Capture the cell that displays the provided text and extract its [X, Y] central coordinate. 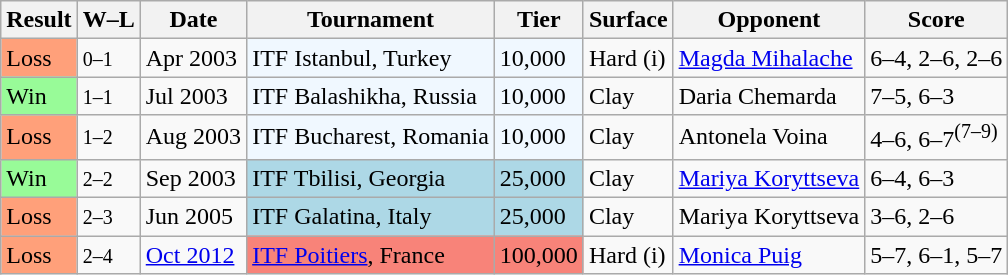
ITF Bucharest, Romania [371, 138]
ITF Poitiers, France [371, 255]
ITF Istanbul, Turkey [371, 58]
Score [936, 20]
1–2 [108, 138]
Magda Mihalache [769, 58]
Apr 2003 [193, 58]
Antonela Voina [769, 138]
ITF Galatina, Italy [371, 217]
Tier [538, 20]
2–2 [108, 178]
7–5, 6–3 [936, 96]
2–3 [108, 217]
Date [193, 20]
Jul 2003 [193, 96]
6–4, 2–6, 2–6 [936, 58]
W–L [108, 20]
2–4 [108, 255]
Aug 2003 [193, 138]
Daria Chemarda [769, 96]
5–7, 6–1, 5–7 [936, 255]
6–4, 6–3 [936, 178]
Monica Puig [769, 255]
Sep 2003 [193, 178]
Opponent [769, 20]
100,000 [538, 255]
3–6, 2–6 [936, 217]
4–6, 6–7(7–9) [936, 138]
Tournament [371, 20]
1–1 [108, 96]
Oct 2012 [193, 255]
ITF Tbilisi, Georgia [371, 178]
Surface [628, 20]
0–1 [108, 58]
Result [39, 20]
ITF Balashikha, Russia [371, 96]
Jun 2005 [193, 217]
